Detect which cell encompasses the target text, then output its (X, Y) center coordinate. 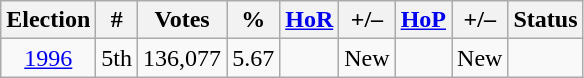
136,077 (182, 58)
5.67 (254, 58)
5th (117, 58)
Votes (182, 20)
Status (546, 20)
Election (48, 20)
# (117, 20)
HoR (310, 20)
HoP (423, 20)
% (254, 20)
1996 (48, 58)
